Scan for the cell matching the given text and deliver its (x, y) coordinate at center. 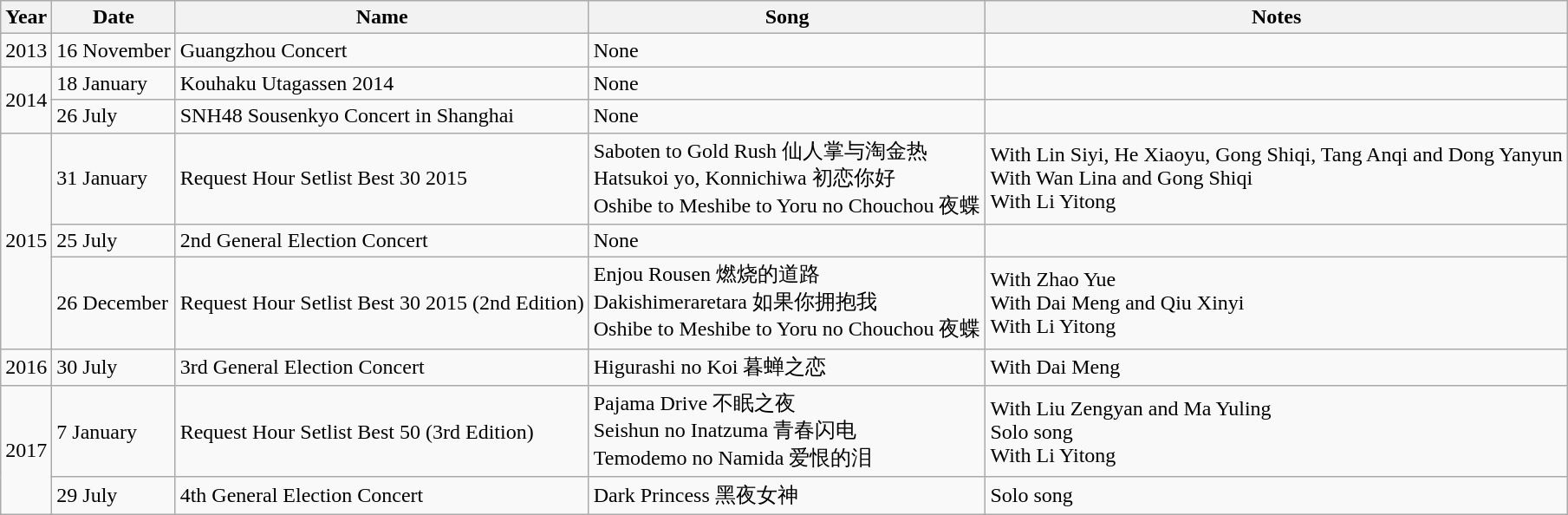
29 July (114, 496)
Request Hour Setlist Best 30 2015 (381, 179)
Request Hour Setlist Best 50 (3rd Edition) (381, 432)
Guangzhou Concert (381, 50)
Request Hour Setlist Best 30 2015 (2nd Edition) (381, 303)
With Lin Siyi, He Xiaoyu, Gong Shiqi, Tang Anqi and Dong Yanyun With Wan Lina and Gong Shiqi With Li Yitong (1276, 179)
Year (26, 17)
Solo song (1276, 496)
2nd General Election Concert (381, 241)
31 January (114, 179)
Higurashi no Koi 暮蝉之恋 (787, 368)
Song (787, 17)
Pajama Drive 不眠之夜 Seishun no Inatzuma 青春闪电 Temodemo no Namida 爱恨的泪 (787, 432)
26 December (114, 303)
7 January (114, 432)
25 July (114, 241)
With Liu Zengyan and Ma Yuling Solo song With Li Yitong (1276, 432)
With Zhao Yue With Dai Meng and Qiu Xinyi With Li Yitong (1276, 303)
30 July (114, 368)
2013 (26, 50)
Dark Princess 黑夜女神 (787, 496)
2017 (26, 450)
26 July (114, 116)
2014 (26, 100)
18 January (114, 83)
16 November (114, 50)
Name (381, 17)
Enjou Rousen 燃烧的道路 Dakishimeraretara 如果你拥抱我 Oshibe to Meshibe to Yoru no Chouchou 夜蝶 (787, 303)
With Dai Meng (1276, 368)
Date (114, 17)
Notes (1276, 17)
4th General Election Concert (381, 496)
Saboten to Gold Rush 仙人掌与淘金热 Hatsukoi yo, Konnichiwa 初恋你好 Oshibe to Meshibe to Yoru no Chouchou 夜蝶 (787, 179)
SNH48 Sousenkyo Concert in Shanghai (381, 116)
3rd General Election Concert (381, 368)
Kouhaku Utagassen 2014 (381, 83)
2015 (26, 241)
2016 (26, 368)
